Pinpoint the cell where the given text exists, returning its [X, Y] midpoint coordinate. 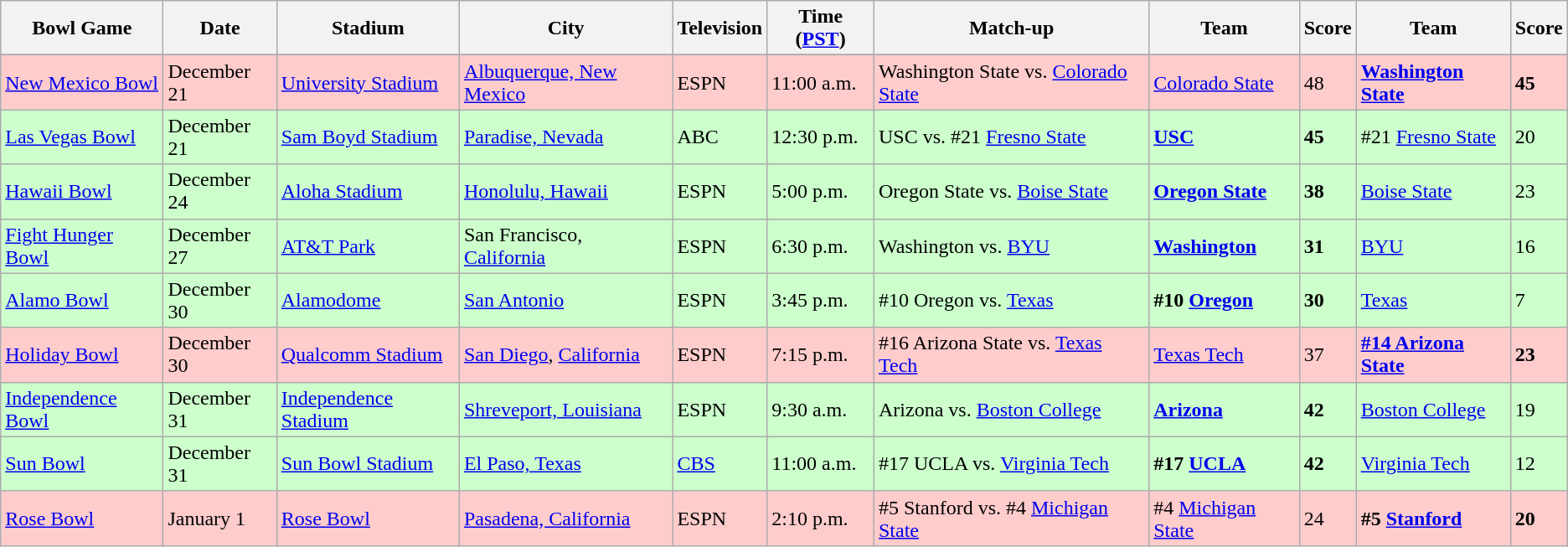
ABC [720, 137]
16 [1539, 246]
Las Vegas Bowl [82, 137]
12 [1539, 464]
Sam Boyd Stadium [368, 137]
Alamo Bowl [82, 300]
San Antonio [565, 300]
7 [1539, 300]
Washington State [1433, 82]
Date [219, 28]
31 [1328, 246]
#17 UCLA vs. Virginia Tech [1011, 464]
Shreveport, Louisiana [565, 409]
December 27 [219, 246]
Television [720, 28]
Boston College [1433, 409]
Virginia Tech [1433, 464]
Match-up [1011, 28]
19 [1539, 409]
Sun Bowl Stadium [368, 464]
24 [1328, 518]
Paradise, Nevada [565, 137]
Arizona [1225, 409]
2:10 p.m. [821, 518]
#14 Arizona State [1433, 355]
New Mexico Bowl [82, 82]
City [565, 28]
37 [1328, 355]
Washington [1225, 246]
#16 Arizona State vs. Texas Tech [1011, 355]
Independence Bowl [82, 409]
San Diego, California [565, 355]
Bowl Game [82, 28]
Fight Hunger Bowl [82, 246]
Hawaii Bowl [82, 191]
Honolulu, Hawaii [565, 191]
January 1 [219, 518]
El Paso, Texas [565, 464]
6:30 p.m. [821, 246]
Colorado State [1225, 82]
Stadium [368, 28]
#17 UCLA [1225, 464]
University Stadium [368, 82]
Washington State vs. Colorado State [1011, 82]
#21 Fresno State [1433, 137]
Qualcomm Stadium [368, 355]
Sun Bowl [82, 464]
7:15 p.m. [821, 355]
48 [1328, 82]
Oregon State [1225, 191]
Alamodome [368, 300]
5:00 p.m. [821, 191]
#5 Stanford [1433, 518]
#4 Michigan State [1225, 518]
Aloha Stadium [368, 191]
AT&T Park [368, 246]
38 [1328, 191]
Texas [1433, 300]
Pasadena, California [565, 518]
Texas Tech [1225, 355]
Arizona vs. Boston College [1011, 409]
12:30 p.m. [821, 137]
Albuquerque, New Mexico [565, 82]
Holiday Bowl [82, 355]
9:30 a.m. [821, 409]
Oregon State vs. Boise State [1011, 191]
3:45 p.m. [821, 300]
Washington vs. BYU [1011, 246]
BYU [1433, 246]
USC vs. #21 Fresno State [1011, 137]
CBS [720, 464]
Boise State [1433, 191]
#10 Oregon [1225, 300]
30 [1328, 300]
December 24 [219, 191]
Time (PST) [821, 28]
#5 Stanford vs. #4 Michigan State [1011, 518]
Independence Stadium [368, 409]
San Francisco, California [565, 246]
#10 Oregon vs. Texas [1011, 300]
USC [1225, 137]
